Provide the (x, y) coordinate of the cell's center where the given text is located.  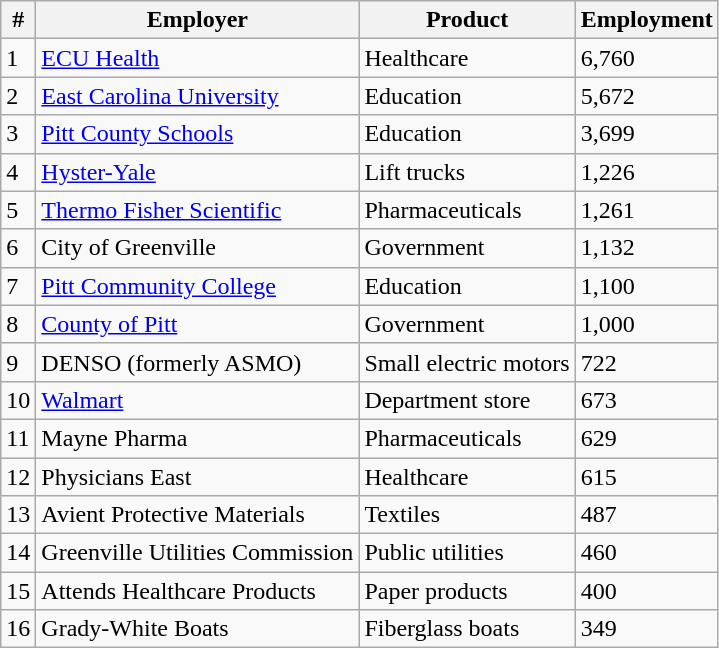
10 (18, 400)
6 (18, 248)
460 (646, 553)
Employment (646, 20)
8 (18, 324)
Grady-White Boats (198, 629)
Product (467, 20)
15 (18, 591)
Paper products (467, 591)
6,760 (646, 58)
615 (646, 477)
Walmart (198, 400)
14 (18, 553)
400 (646, 591)
673 (646, 400)
1 (18, 58)
City of Greenville (198, 248)
7 (18, 286)
East Carolina University (198, 96)
3,699 (646, 134)
County of Pitt (198, 324)
Department store (467, 400)
487 (646, 515)
3 (18, 134)
# (18, 20)
Attends Healthcare Products (198, 591)
DENSO (formerly ASMO) (198, 362)
Hyster-Yale (198, 172)
1,132 (646, 248)
Fiberglass boats (467, 629)
Small electric motors (467, 362)
Employer (198, 20)
Public utilities (467, 553)
722 (646, 362)
Mayne Pharma (198, 438)
12 (18, 477)
1,261 (646, 210)
9 (18, 362)
Pitt County Schools (198, 134)
Avient Protective Materials (198, 515)
Greenville Utilities Commission (198, 553)
Physicians East (198, 477)
1,000 (646, 324)
4 (18, 172)
13 (18, 515)
5 (18, 210)
Lift trucks (467, 172)
2 (18, 96)
16 (18, 629)
Pitt Community College (198, 286)
1,100 (646, 286)
11 (18, 438)
Textiles (467, 515)
Thermo Fisher Scientific (198, 210)
349 (646, 629)
5,672 (646, 96)
629 (646, 438)
ECU Health (198, 58)
1,226 (646, 172)
